Pinpoint the cell where the given text exists, returning its [X, Y] midpoint coordinate. 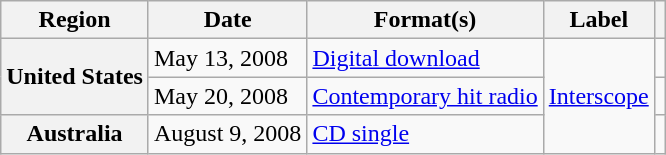
Interscope [598, 96]
May 20, 2008 [227, 96]
Date [227, 20]
Australia [75, 134]
August 9, 2008 [227, 134]
United States [75, 77]
May 13, 2008 [227, 58]
Label [598, 20]
Format(s) [425, 20]
Contemporary hit radio [425, 96]
Digital download [425, 58]
Region [75, 20]
CD single [425, 134]
